Output the (X, Y) coordinate of the center of the cell containing the given text.  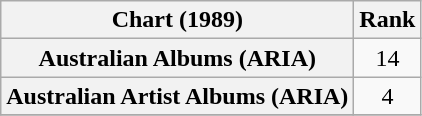
Australian Artist Albums (ARIA) (178, 96)
Australian Albums (ARIA) (178, 58)
4 (388, 96)
14 (388, 58)
Rank (388, 20)
Chart (1989) (178, 20)
